Search for the cell housing the specified text and yield its [x, y] center coordinate. 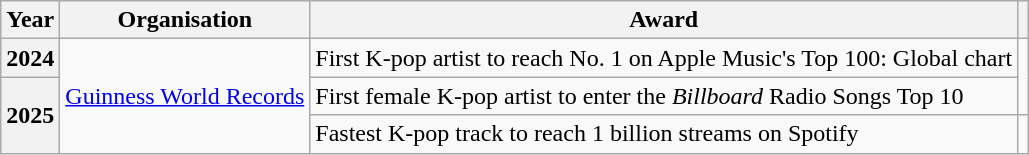
First female K-pop artist to enter the Billboard Radio Songs Top 10 [664, 96]
2024 [30, 58]
2025 [30, 115]
Organisation [185, 20]
Award [664, 20]
Year [30, 20]
Guinness World Records [185, 96]
Fastest K-pop track to reach 1 billion streams on Spotify [664, 134]
First K-pop artist to reach No. 1 on Apple Music's Top 100: Global chart [664, 58]
